Return the [x, y] coordinate for the center point of the cell that contains the specified text.  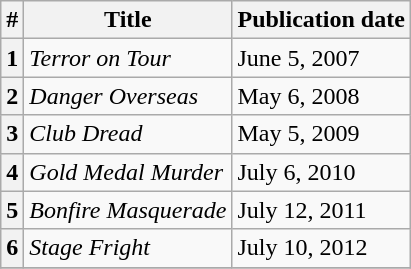
May 6, 2008 [321, 96]
6 [12, 248]
Club Dread [128, 134]
4 [12, 172]
July 12, 2011 [321, 210]
Publication date [321, 20]
Stage Fright [128, 248]
July 10, 2012 [321, 248]
May 5, 2009 [321, 134]
Terror on Tour [128, 58]
1 [12, 58]
5 [12, 210]
June 5, 2007 [321, 58]
# [12, 20]
Gold Medal Murder [128, 172]
Bonfire Masquerade [128, 210]
Title [128, 20]
Danger Overseas [128, 96]
2 [12, 96]
July 6, 2010 [321, 172]
3 [12, 134]
